From the cell containing the given text, extract its center point as [x, y] coordinate. 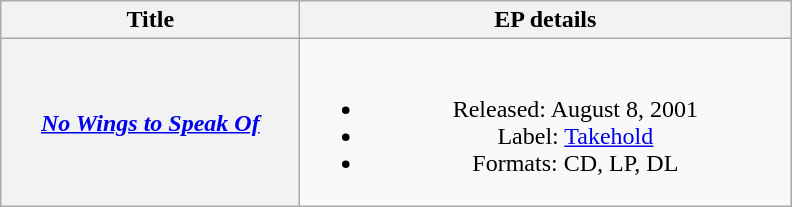
EP details [546, 20]
Released: August 8, 2001Label: TakeholdFormats: CD, LP, DL [546, 122]
No Wings to Speak Of [150, 122]
Title [150, 20]
